Provide the (X, Y) coordinate of the cell's center where the given text is located.  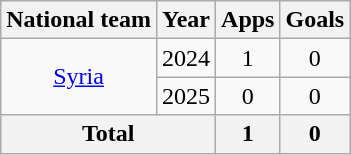
2025 (186, 96)
Goals (315, 20)
Year (186, 20)
Apps (248, 20)
Syria (79, 77)
Total (108, 134)
2024 (186, 58)
National team (79, 20)
